Return the (X, Y) coordinate for the center point of the cell that contains the specified text.  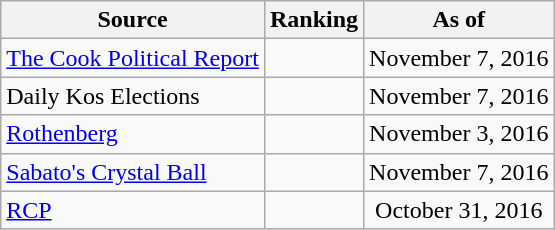
The Cook Political Report (133, 58)
Sabato's Crystal Ball (133, 172)
Ranking (314, 20)
November 3, 2016 (459, 134)
Rothenberg (133, 134)
Daily Kos Elections (133, 96)
October 31, 2016 (459, 210)
RCP (133, 210)
Source (133, 20)
As of (459, 20)
